Output the (x, y) coordinate of the center of the cell containing the given text.  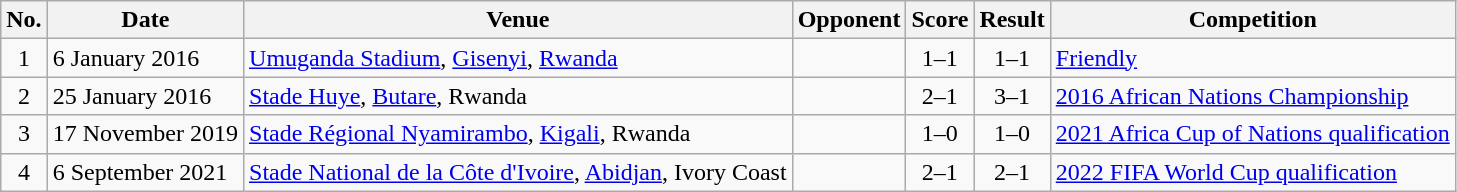
17 November 2019 (145, 134)
Stade Huye, Butare, Rwanda (518, 96)
2016 African Nations Championship (1252, 96)
Score (940, 20)
2022 FIFA World Cup qualification (1252, 172)
2021 Africa Cup of Nations qualification (1252, 134)
Friendly (1252, 58)
Venue (518, 20)
25 January 2016 (145, 96)
6 September 2021 (145, 172)
No. (24, 20)
4 (24, 172)
Stade National de la Côte d'Ivoire, Abidjan, Ivory Coast (518, 172)
3–1 (1012, 96)
6 January 2016 (145, 58)
1 (24, 58)
Date (145, 20)
Umuganda Stadium, Gisenyi, Rwanda (518, 58)
Competition (1252, 20)
Opponent (849, 20)
2 (24, 96)
Stade Régional Nyamirambo, Kigali, Rwanda (518, 134)
3 (24, 134)
Result (1012, 20)
